Provide the (x, y) coordinate of the cell's center where the given text is located.  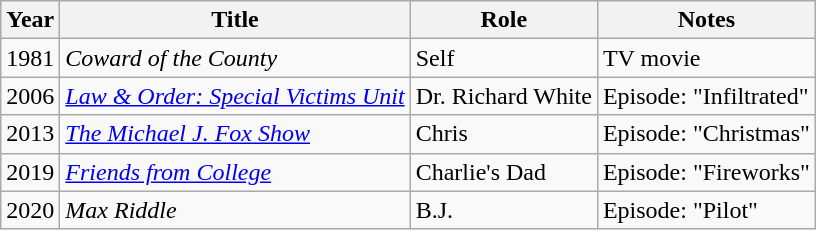
Friends from College (235, 172)
Coward of the County (235, 58)
2013 (30, 134)
2006 (30, 96)
1981 (30, 58)
Notes (706, 20)
Title (235, 20)
The Michael J. Fox Show (235, 134)
Episode: "Fireworks" (706, 172)
Episode: "Christmas" (706, 134)
Max Riddle (235, 210)
Role (504, 20)
TV movie (706, 58)
Episode: "Infiltrated" (706, 96)
2019 (30, 172)
Chris (504, 134)
Year (30, 20)
B.J. (504, 210)
Law & Order: Special Victims Unit (235, 96)
Self (504, 58)
2020 (30, 210)
Episode: "Pilot" (706, 210)
Charlie's Dad (504, 172)
Dr. Richard White (504, 96)
